For the text-containing cell, return its midpoint in (x, y) coordinate format. 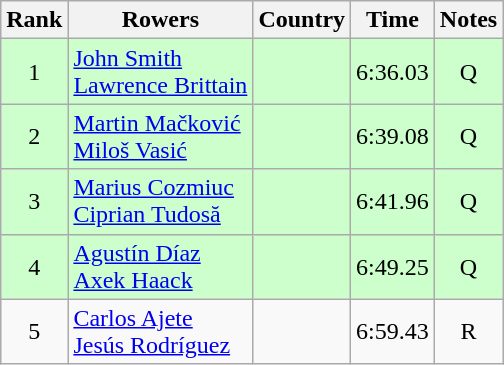
Carlos AjeteJesús Rodríguez (160, 332)
R (468, 332)
Notes (468, 20)
3 (34, 202)
John SmithLawrence Brittain (160, 72)
Time (393, 20)
5 (34, 332)
6:49.25 (393, 266)
6:36.03 (393, 72)
Martin MačkovićMiloš Vasić (160, 136)
2 (34, 136)
6:59.43 (393, 332)
1 (34, 72)
4 (34, 266)
Country (302, 20)
6:41.96 (393, 202)
6:39.08 (393, 136)
Rank (34, 20)
Agustín DíazAxek Haack (160, 266)
Rowers (160, 20)
Marius CozmiucCiprian Tudosă (160, 202)
